Extract the (X, Y) coordinate from the center of the cell holding the provided text.  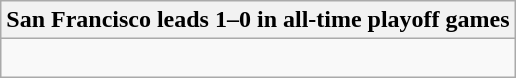
San Francisco leads 1–0 in all-time playoff games (258, 20)
